Determine the (X, Y) coordinate at the center of the cell enclosing the given text.  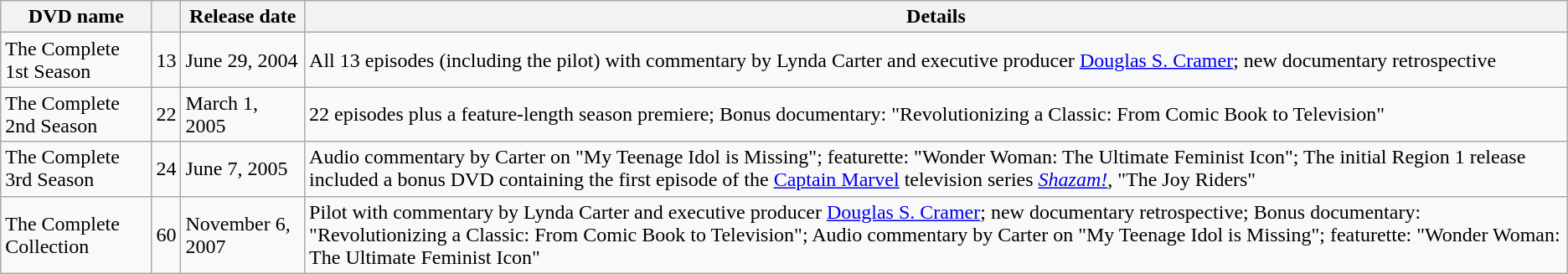
The Complete 3rd Season (76, 169)
24 (166, 169)
22 (166, 114)
March 1, 2005 (243, 114)
13 (166, 60)
DVD name (76, 17)
The Complete 2nd Season (76, 114)
November 6, 2007 (243, 235)
June 29, 2004 (243, 60)
60 (166, 235)
Details (936, 17)
June 7, 2005 (243, 169)
Release date (243, 17)
All 13 episodes (including the pilot) with commentary by Lynda Carter and executive producer Douglas S. Cramer; new documentary retrospective (936, 60)
The Complete 1st Season (76, 60)
The Complete Collection (76, 235)
22 episodes plus a feature-length season premiere; Bonus documentary: "Revolutionizing a Classic: From Comic Book to Television" (936, 114)
